Extract the (x, y) coordinate from the center of the cell holding the provided text.  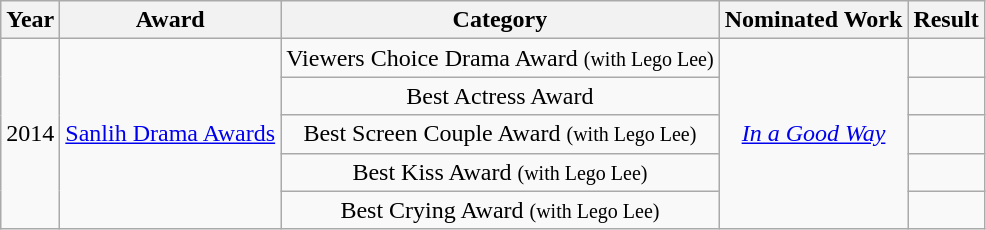
Best Screen Couple Award (with Lego Lee) (500, 134)
2014 (30, 134)
Best Actress Award (500, 96)
Category (500, 20)
In a Good Way (814, 134)
Best Kiss Award (with Lego Lee) (500, 172)
Sanlih Drama Awards (170, 134)
Year (30, 20)
Nominated Work (814, 20)
Award (170, 20)
Best Crying Award (with Lego Lee) (500, 210)
Result (946, 20)
Viewers Choice Drama Award (with Lego Lee) (500, 58)
